Return (x, y) of the center of cell containing provided text 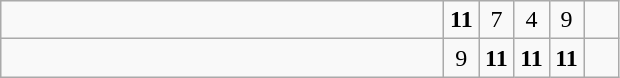
4 (532, 20)
7 (496, 20)
